Find where the given text appears and provide that cell's center as [x, y] coordinate. 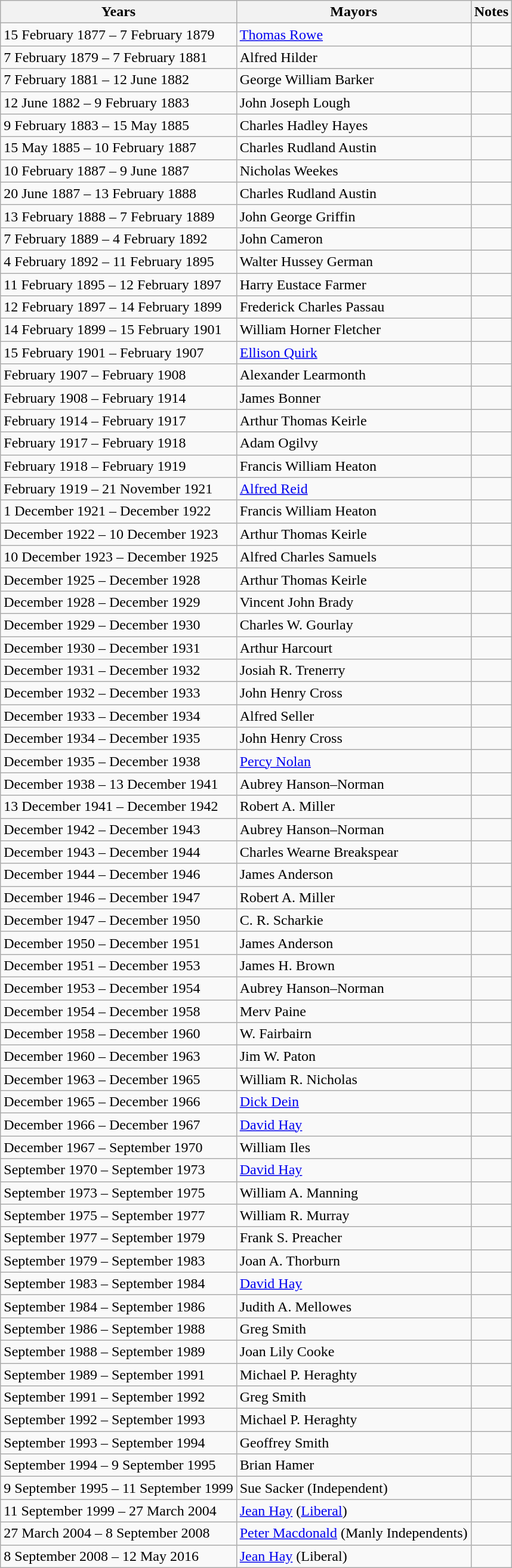
Charles W. Gourlay [353, 625]
September 1984 – September 1986 [118, 1306]
Thomas Rowe [353, 35]
James H. Brown [353, 965]
14 February 1899 – 15 February 1901 [118, 330]
John George Griffin [353, 216]
15 May 1885 – 10 February 1887 [118, 148]
Alexander Learmonth [353, 375]
February 1914 – February 1917 [118, 421]
Harry Eustace Farmer [353, 285]
September 1992 – September 1993 [118, 1420]
December 1950 – December 1951 [118, 943]
September 1994 – 9 September 1995 [118, 1465]
February 1918 – February 1919 [118, 466]
Merv Paine [353, 1011]
December 1935 – December 1938 [118, 761]
John Joseph Lough [353, 103]
Frank S. Preacher [353, 1238]
27 March 2004 – 8 September 2008 [118, 1533]
February 1917 – February 1918 [118, 443]
13 February 1888 – 7 February 1889 [118, 216]
February 1907 – February 1908 [118, 375]
Adam Ogilvy [353, 443]
December 1960 – December 1963 [118, 1057]
Josiah R. Trenerry [353, 671]
Percy Nolan [353, 761]
September 1977 – September 1979 [118, 1238]
Ellison Quirk [353, 353]
20 June 1887 – 13 February 1888 [118, 193]
Charles Hadley Hayes [353, 125]
February 1908 – February 1914 [118, 398]
John Cameron [353, 239]
December 1966 – December 1967 [118, 1125]
September 1983 – September 1984 [118, 1283]
9 February 1883 – 15 May 1885 [118, 125]
Geoffrey Smith [353, 1443]
September 1991 – September 1992 [118, 1397]
7 February 1879 – 7 February 1881 [118, 57]
Joan Lily Cooke [353, 1351]
10 December 1923 – December 1925 [118, 557]
Alfred Reid [353, 489]
Walter Hussey German [353, 261]
December 1965 – December 1966 [118, 1102]
Frederick Charles Passau [353, 307]
Jim W. Paton [353, 1057]
December 1932 – December 1933 [118, 693]
12 February 1897 – 14 February 1899 [118, 307]
September 1989 – September 1991 [118, 1374]
Alfred Charles Samuels [353, 557]
December 1942 – December 1943 [118, 829]
December 1944 – December 1946 [118, 875]
December 1958 – December 1960 [118, 1034]
December 1947 – December 1950 [118, 920]
Dick Dein [353, 1102]
December 1933 – December 1934 [118, 716]
8 September 2008 – 12 May 2016 [118, 1556]
7 February 1881 – 12 June 1882 [118, 80]
December 1951 – December 1953 [118, 965]
February 1919 – 21 November 1921 [118, 489]
Years [118, 12]
December 1929 – December 1930 [118, 625]
13 December 1941 – December 1942 [118, 807]
Notes [491, 12]
William R. Murray [353, 1215]
7 February 1889 – 4 February 1892 [118, 239]
December 1967 – September 1970 [118, 1147]
September 1975 – September 1977 [118, 1215]
Alfred Seller [353, 716]
December 1943 – December 1944 [118, 852]
Mayors [353, 12]
December 1922 – 10 December 1923 [118, 534]
Vincent John Brady [353, 602]
Arthur Harcourt [353, 647]
12 June 1882 – 9 February 1883 [118, 103]
William Iles [353, 1147]
George William Barker [353, 80]
September 1993 – September 1994 [118, 1443]
September 1986 – September 1988 [118, 1329]
W. Fairbairn [353, 1034]
September 1973 – September 1975 [118, 1193]
James Bonner [353, 398]
December 1953 – December 1954 [118, 988]
December 1931 – December 1932 [118, 671]
11 February 1895 – 12 February 1897 [118, 285]
C. R. Scharkie [353, 920]
William Horner Fletcher [353, 330]
1 December 1921 – December 1922 [118, 511]
William A. Manning [353, 1193]
September 1970 – September 1973 [118, 1170]
9 September 1995 – 11 September 1999 [118, 1488]
December 1963 – December 1965 [118, 1079]
Nicholas Weekes [353, 171]
September 1988 – September 1989 [118, 1351]
Judith A. Mellowes [353, 1306]
September 1979 – September 1983 [118, 1261]
15 February 1901 – February 1907 [118, 353]
William R. Nicholas [353, 1079]
December 1954 – December 1958 [118, 1011]
10 February 1887 – 9 June 1887 [118, 171]
Joan A. Thorburn [353, 1261]
December 1925 – December 1928 [118, 579]
December 1938 – 13 December 1941 [118, 784]
Alfred Hilder [353, 57]
December 1934 – December 1935 [118, 739]
Charles Wearne Breakspear [353, 852]
December 1930 – December 1931 [118, 647]
December 1928 – December 1929 [118, 602]
Peter Macdonald (Manly Independents) [353, 1533]
11 September 1999 – 27 March 2004 [118, 1511]
December 1946 – December 1947 [118, 897]
Brian Hamer [353, 1465]
Sue Sacker (Independent) [353, 1488]
15 February 1877 – 7 February 1879 [118, 35]
4 February 1892 – 11 February 1895 [118, 261]
